Return the [x, y] coordinate for the center point of the cell that contains the specified text.  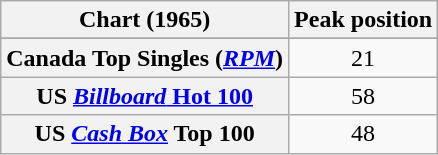
58 [364, 96]
US Billboard Hot 100 [145, 96]
US Cash Box Top 100 [145, 134]
Peak position [364, 20]
21 [364, 58]
48 [364, 134]
Chart (1965) [145, 20]
Canada Top Singles (RPM) [145, 58]
